Determine the [x, y] coordinate at the center of the cell enclosing the given text.  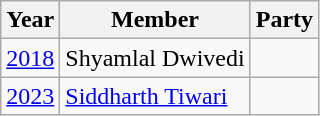
Member [155, 20]
2023 [30, 96]
Party [284, 20]
Year [30, 20]
Shyamlal Dwivedi [155, 58]
Siddharth Tiwari [155, 96]
2018 [30, 58]
